Detect which cell encompasses the target text, then output its [X, Y] center coordinate. 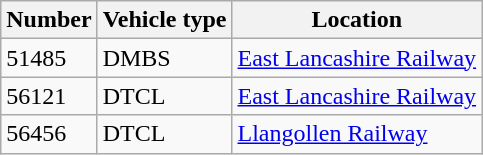
Location [357, 20]
Llangollen Railway [357, 134]
56121 [49, 96]
51485 [49, 58]
DMBS [164, 58]
Vehicle type [164, 20]
56456 [49, 134]
Number [49, 20]
